For the text-containing cell, return its midpoint in [x, y] coordinate format. 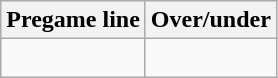
Pregame line [74, 20]
Over/under [210, 20]
